Find where the given text appears and provide that cell's center as (x, y) coordinate. 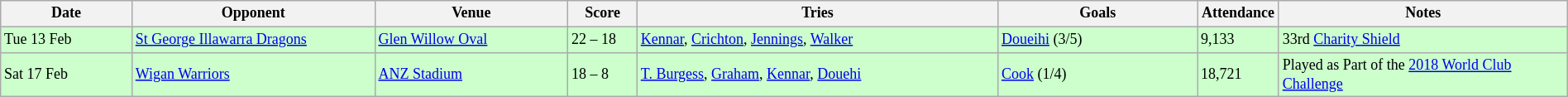
Opponent (253, 13)
Tue 13 Feb (66, 40)
Goals (1098, 13)
Score (603, 13)
T. Burgess, Graham, Kennar, Douehi (817, 75)
18,721 (1239, 75)
Tries (817, 13)
Notes (1422, 13)
22 – 18 (603, 40)
Glen Willow Oval (471, 40)
Date (66, 13)
St George Illawarra Dragons (253, 40)
33rd Charity Shield (1422, 40)
Sat 17 Feb (66, 75)
Kennar, Crichton, Jennings, Walker (817, 40)
Cook (1/4) (1098, 75)
18 – 8 (603, 75)
ANZ Stadium (471, 75)
Played as Part of the 2018 World Club Challenge (1422, 75)
Venue (471, 13)
Doueihi (3/5) (1098, 40)
9,133 (1239, 40)
Attendance (1239, 13)
Wigan Warriors (253, 75)
